Identify which cell holds the provided text, then report its [x, y] central coordinate. 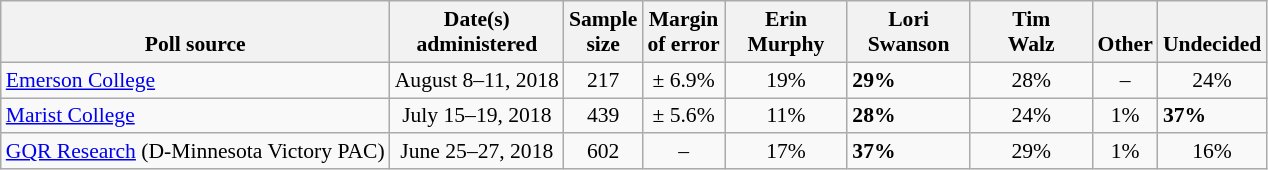
11% [786, 116]
Poll source [196, 32]
July 15–19, 2018 [477, 116]
± 6.9% [683, 80]
Samplesize [603, 32]
439 [603, 116]
19% [786, 80]
Emerson College [196, 80]
ErinMurphy [786, 32]
16% [1212, 152]
602 [603, 152]
Other [1126, 32]
± 5.6% [683, 116]
Undecided [1212, 32]
217 [603, 80]
Marist College [196, 116]
August 8–11, 2018 [477, 80]
17% [786, 152]
LoriSwanson [908, 32]
TimWalz [1032, 32]
June 25–27, 2018 [477, 152]
Date(s)administered [477, 32]
GQR Research (D-Minnesota Victory PAC) [196, 152]
Marginof error [683, 32]
